Find where the given text appears and provide that cell's center as [x, y] coordinate. 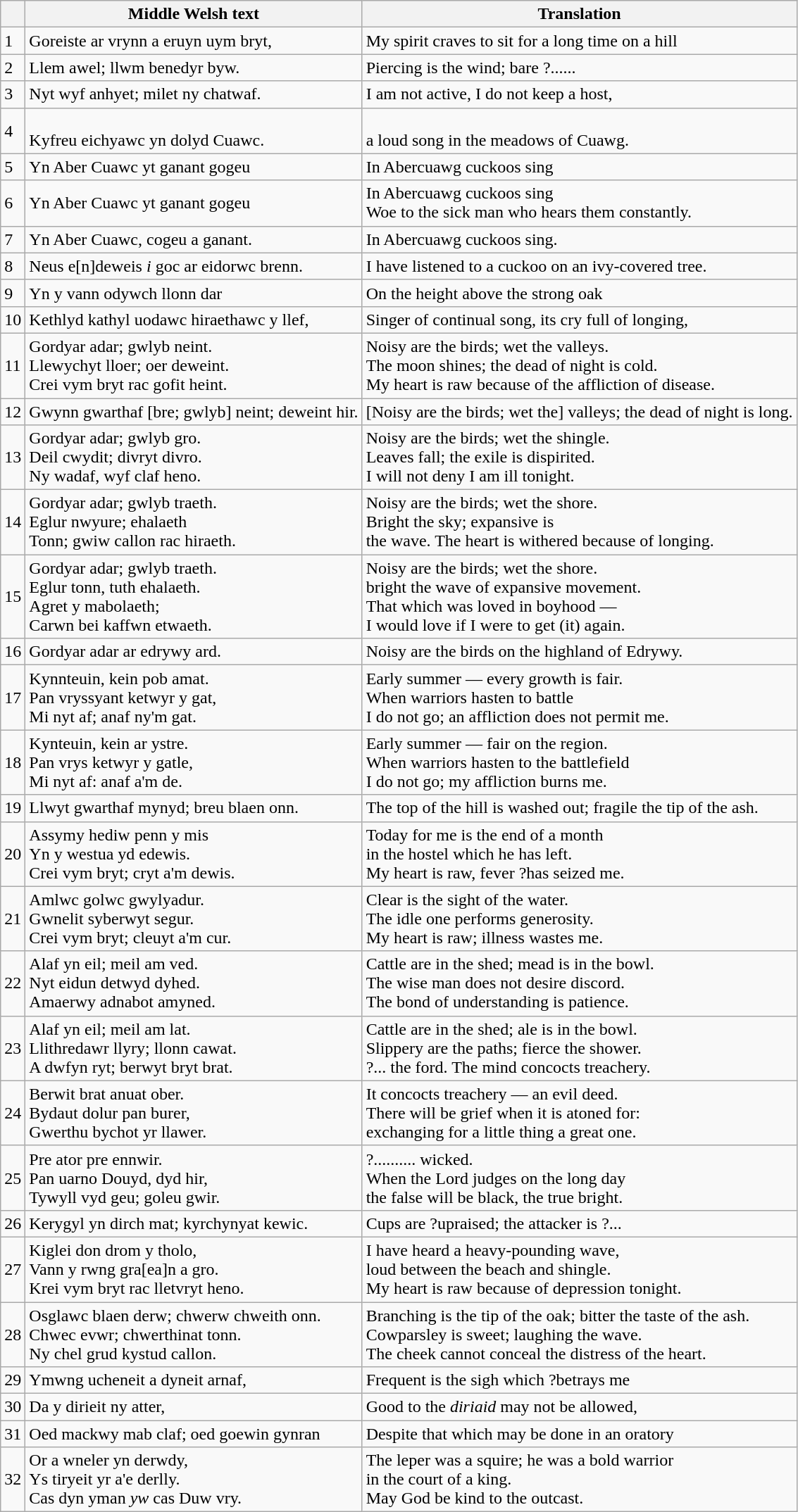
Early summer — every growth is fair.When warriors hasten to battleI do not go; an affliction does not permit me. [579, 698]
30 [13, 1407]
?.......... wicked.When the Lord judges on the long daythe false will be black, the true bright. [579, 1178]
Osglawc blaen derw; chwerw chweith onn.Chwec evwr; chwerthinat tonn.Ny chel grud kystud callon. [194, 1335]
Singer of continual song, its cry full of longing, [579, 320]
It concocts treachery — an evil deed.There will be grief when it is atoned for:exchanging for a little thing a great one. [579, 1113]
Kyfreu eichyawc yn dolyd Cuawc. [194, 131]
14 [13, 522]
22 [13, 983]
Nyt wyf anhyet; milet ny chatwaf. [194, 94]
Today for me is the end of a monthin the hostel which he has left.My heart is raw, fever ?has seized me. [579, 854]
16 [13, 652]
Piercing is the wind; bare ?...... [579, 68]
5 [13, 167]
My spirit craves to sit for a long time on a hill [579, 41]
Noisy are the birds; wet the shore.Bright the sky; expansive isthe wave. The heart is withered because of longing. [579, 522]
Kynnteuin, kein pob amat.Pan vryssyant ketwyr y gat,Mi nyt af; anaf ny'm gat. [194, 698]
a loud song in the meadows of Cuawg. [579, 131]
Gordyar adar; gwlyb traeth.Eglur tonn, tuth ehalaeth.Agret y mabolaeth;Carwn bei kaffwn etwaeth. [194, 597]
32 [13, 1480]
11 [13, 365]
Assymy hediw penn y misYn y westua yd edewis.Crei vym bryt; cryt a'm dewis. [194, 854]
In Abercuawg cuckoos sing. [579, 239]
Noisy are the birds; wet the valleys.The moon shines; the dead of night is cold.My heart is raw because of the affliction of disease. [579, 365]
Middle Welsh text [194, 14]
I have heard a heavy-pounding wave,loud between the beach and shingle.My heart is raw because of depression tonight. [579, 1269]
26 [13, 1223]
Gordyar adar ar edrywy ard. [194, 652]
Cups are ?upraised; the attacker is ?... [579, 1223]
Despite that which may be done in an oratory [579, 1434]
The leper was a squire; he was a bold warriorin the court of a king.May God be kind to the outcast. [579, 1480]
Kerygyl yn dirch mat; kyrchynyat kewic. [194, 1223]
The top of the hill is washed out; fragile the tip of the ash. [579, 808]
27 [13, 1269]
9 [13, 293]
I am not active, I do not keep a host, [579, 94]
Kethlyd kathyl uodawc hiraethawc y llef, [194, 320]
20 [13, 854]
Frequent is the sigh which ?betrays me [579, 1380]
In Abercuawg cuckoos singWoe to the sick man who hears them constantly. [579, 203]
28 [13, 1335]
Translation [579, 14]
18 [13, 762]
Berwit brat anuat ober.Bydaut dolur pan burer,Gwerthu bychot yr llawer. [194, 1113]
Neus e[n]deweis i goc ar eidorwc brenn. [194, 266]
23 [13, 1048]
Noisy are the birds on the highland of Edrywy. [579, 652]
On the height above the strong oak [579, 293]
In Abercuawg cuckoos sing [579, 167]
Gordyar adar; gwlyb gro.Deil cwydit; divryt divro.Ny wadaf, wyf claf heno. [194, 458]
Alaf yn eil; meil am lat.Llithredawr llyry; llonn cawat.A dwfyn ryt; berwyt bryt brat. [194, 1048]
Good to the diriaid may not be allowed, [579, 1407]
7 [13, 239]
21 [13, 919]
8 [13, 266]
Ymwng ucheneit a dyneit arnaf, [194, 1380]
Gwynn gwarthaf [bre; gwlyb] neint; deweint hir. [194, 412]
13 [13, 458]
Noisy are the birds; wet the shingle.Leaves fall; the exile is dispirited.I will not deny I am ill tonight. [579, 458]
Clear is the sight of the water.The idle one performs generosity.My heart is raw; illness wastes me. [579, 919]
Oed mackwy mab claf; oed goewin gynran [194, 1434]
Or a wneler yn derwdy,Ys tiryeit yr a'e derlly.Cas dyn yman yw cas Duw vry. [194, 1480]
Da y dirieit ny atter, [194, 1407]
24 [13, 1113]
19 [13, 808]
6 [13, 203]
Gordyar adar; gwlyb neint.Llewychyt lloer; oer deweint.Crei vym bryt rac gofit heint. [194, 365]
Pre ator pre ennwir.Pan uarno Douyd, dyd hir,Tywyll vyd geu; goleu gwir. [194, 1178]
Cattle are in the shed; ale is in the bowl.Slippery are the paths; fierce the shower.?... the ford. The mind concocts treachery. [579, 1048]
3 [13, 94]
1 [13, 41]
Yn Aber Cuawc, cogeu a ganant. [194, 239]
29 [13, 1380]
Cattle are in the shed; mead is in the bowl.The wise man does not desire discord.The bond of understanding is patience. [579, 983]
Alaf yn eil; meil am ved.Nyt eidun detwyd dyhed.Amaerwy adnabot amyned. [194, 983]
Goreiste ar vrynn a eruyn uym bryt, [194, 41]
Llem awel; llwm benedyr byw. [194, 68]
[Noisy are the birds; wet the] valleys; the dead of night is long. [579, 412]
Kiglei don drom y tholo,Vann y rwng gra[ea]n a gro.Krei vym bryt rac lletvryt heno. [194, 1269]
15 [13, 597]
Amlwc golwc gwylyadur.Gwnelit syberwyt segur.Crei vym bryt; cleuyt a'm cur. [194, 919]
Llwyt gwarthaf mynyd; breu blaen onn. [194, 808]
Gordyar adar; gwlyb traeth.Eglur nwyure; ehalaethTonn; gwiw callon rac hiraeth. [194, 522]
4 [13, 131]
Early summer — fair on the region.When warriors hasten to the battlefieldI do not go; my affliction burns me. [579, 762]
31 [13, 1434]
I have listened to a cuckoo on an ivy-covered tree. [579, 266]
Kynteuin, kein ar ystre.Pan vrys ketwyr y gatle,Mi nyt af: anaf a'm de. [194, 762]
2 [13, 68]
12 [13, 412]
25 [13, 1178]
17 [13, 698]
Yn y vann odywch llonn dar [194, 293]
Noisy are the birds; wet the shore.bright the wave of expansive movement.That which was loved in boyhood —I would love if I were to get (it) again. [579, 597]
10 [13, 320]
